Detect which cell encompasses the target text, then output its [X, Y] center coordinate. 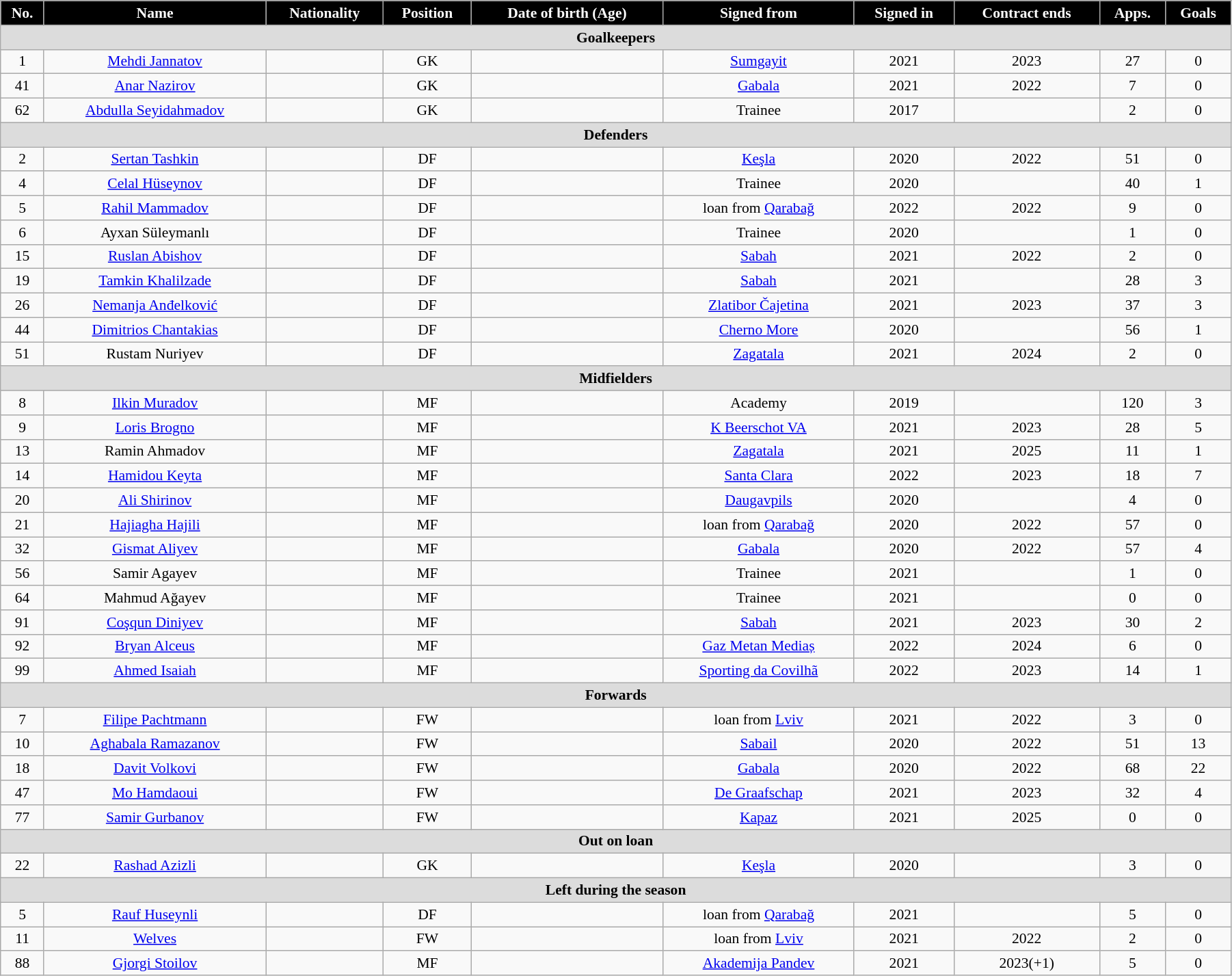
Mo Hamdaoui [155, 793]
Sertan Tashkin [155, 159]
Nationality [325, 13]
120 [1132, 403]
88 [23, 964]
Anar Nazirov [155, 86]
Contract ends [1027, 13]
Aghabala Ramazanov [155, 744]
Akademija Pandev [759, 964]
Signed in [904, 13]
Sabail [759, 744]
Coşqun Diniyev [155, 622]
De Graafschap [759, 793]
Bryan Alceus [155, 646]
Ramin Ahmadov [155, 451]
99 [23, 671]
Goals [1198, 13]
30 [1132, 622]
8 [23, 403]
37 [1132, 306]
Nemanja Anđelković [155, 306]
Sporting da Covilhã [759, 671]
Ruslan Abishov [155, 256]
No. [23, 13]
62 [23, 111]
Rustam Nuriyev [155, 354]
64 [23, 598]
Celal Hüseynov [155, 184]
Davit Volkovi [155, 769]
Daugavpils [759, 501]
Date of birth (Age) [567, 13]
15 [23, 256]
Gismat Aliyev [155, 549]
92 [23, 646]
19 [23, 281]
Dimitrios Chantakias [155, 330]
Gjorgi Stoilov [155, 964]
44 [23, 330]
Ahmed Isaiah [155, 671]
Zlatibor Čajetina [759, 306]
Out on loan [616, 841]
77 [23, 817]
2019 [904, 403]
20 [23, 501]
Rahil Mammadov [155, 208]
Goalkeepers [616, 38]
Name [155, 13]
Rashad Azizli [155, 866]
Filipe Pachtmann [155, 720]
47 [23, 793]
Hajiagha Hajili [155, 525]
68 [1132, 769]
Signed from [759, 13]
Samir Gurbanov [155, 817]
Left during the season [616, 891]
40 [1132, 184]
91 [23, 622]
41 [23, 86]
Loris Brogno [155, 427]
Ayxan Süleymanlı [155, 233]
10 [23, 744]
2017 [904, 111]
Mehdi Jannatov [155, 62]
Welves [155, 939]
Samir Agayev [155, 574]
Midfielders [616, 379]
Defenders [616, 135]
Apps. [1132, 13]
Santa Clara [759, 476]
2023(+1) [1027, 964]
Forwards [616, 696]
Hamidou Keyta [155, 476]
26 [23, 306]
Kapaz [759, 817]
21 [23, 525]
Gaz Metan Mediaș [759, 646]
Sumgayit [759, 62]
Mahmud Ağayev [155, 598]
Ilkin Muradov [155, 403]
Cherno More [759, 330]
Ali Shirinov [155, 501]
Academy [759, 403]
27 [1132, 62]
Position [427, 13]
Abdulla Seyidahmadov [155, 111]
Tamkin Khalilzade [155, 281]
K Beerschot VA [759, 427]
Rauf Huseynli [155, 914]
